Search for the cell housing the specified text and yield its (x, y) center coordinate. 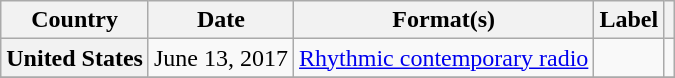
Label (629, 20)
United States (75, 58)
Country (75, 20)
June 13, 2017 (220, 58)
Date (220, 20)
Rhythmic contemporary radio (444, 58)
Format(s) (444, 20)
